Scan for the cell matching the given text and deliver its [x, y] coordinate at center. 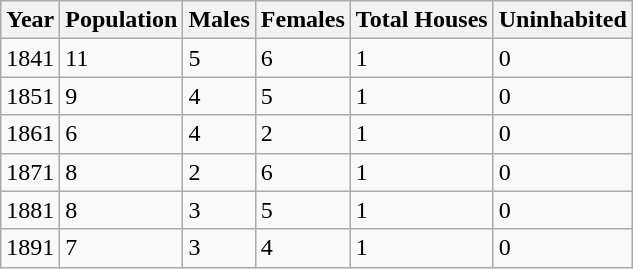
11 [122, 58]
Year [30, 20]
Males [219, 20]
1871 [30, 172]
Total Houses [422, 20]
Females [302, 20]
1851 [30, 96]
Uninhabited [562, 20]
9 [122, 96]
Population [122, 20]
1891 [30, 248]
7 [122, 248]
1861 [30, 134]
1881 [30, 210]
1841 [30, 58]
